Determine the (x, y) coordinate at the center of the cell enclosing the given text.  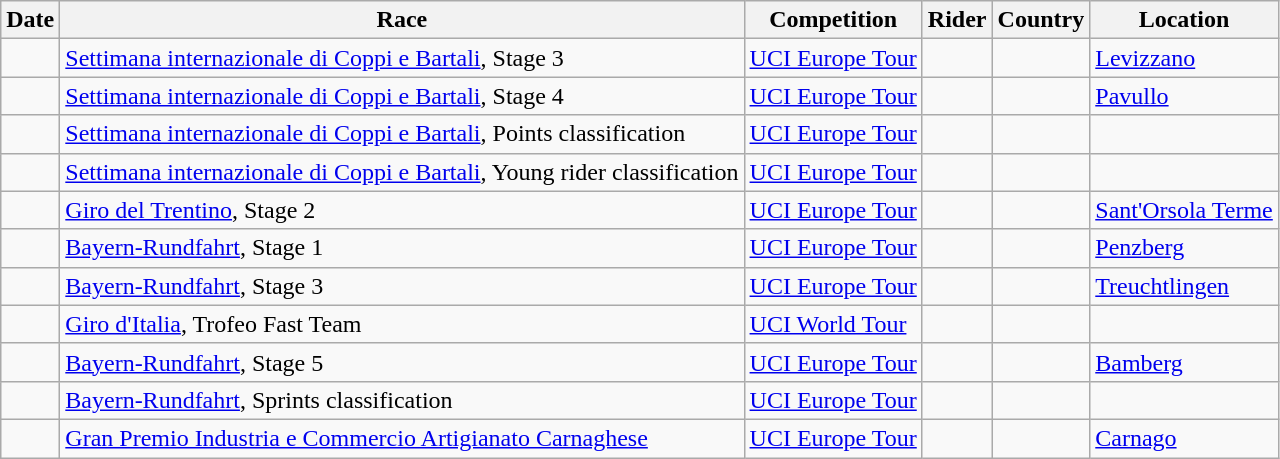
Competition (833, 20)
Bayern-Rundfahrt, Sprints classification (402, 400)
Settimana internazionale di Coppi e Bartali, Stage 3 (402, 58)
Levizzano (1184, 58)
Bayern-Rundfahrt, Stage 5 (402, 362)
Rider (957, 20)
Penzberg (1184, 248)
Gran Premio Industria e Commercio Artigianato Carnaghese (402, 438)
Giro d'Italia, Trofeo Fast Team (402, 324)
Carnago (1184, 438)
Location (1184, 20)
Country (1041, 20)
Settimana internazionale di Coppi e Bartali, Points classification (402, 134)
Pavullo (1184, 96)
Sant'Orsola Terme (1184, 210)
Bayern-Rundfahrt, Stage 1 (402, 248)
Race (402, 20)
Settimana internazionale di Coppi e Bartali, Young rider classification (402, 172)
Settimana internazionale di Coppi e Bartali, Stage 4 (402, 96)
Bayern-Rundfahrt, Stage 3 (402, 286)
Treuchtlingen (1184, 286)
UCI World Tour (833, 324)
Date (30, 20)
Giro del Trentino, Stage 2 (402, 210)
Bamberg (1184, 362)
